From the cell containing the given text, extract its center point as [x, y] coordinate. 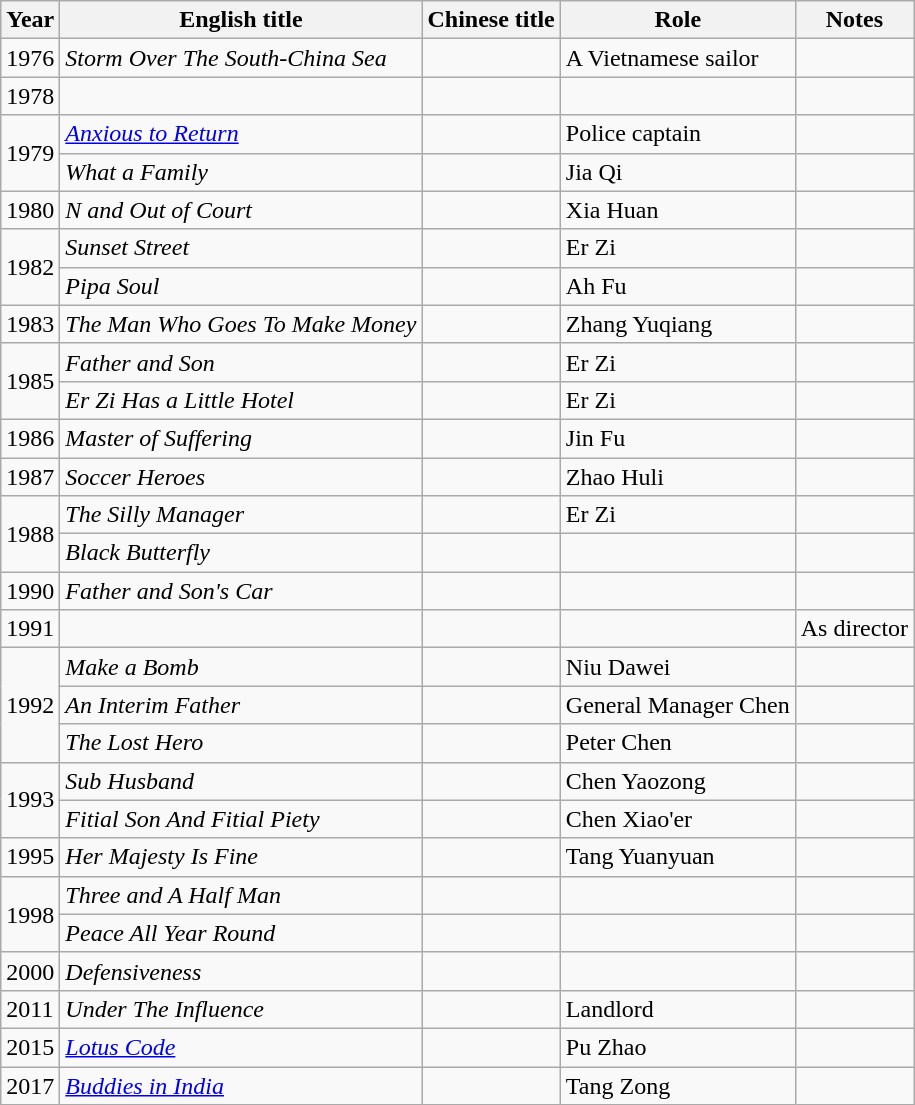
2011 [30, 1009]
Tang Yuanyuan [678, 857]
Er Zi Has a Little Hotel [241, 400]
Father and Son [241, 362]
As director [854, 629]
N and Out of Court [241, 210]
Chen Xiao'er [678, 819]
Fitial Son And Fitial Piety [241, 819]
Master of Suffering [241, 438]
1979 [30, 153]
Peter Chen [678, 743]
Landlord [678, 1009]
Year [30, 20]
The Silly Manager [241, 515]
Her Majesty Is Fine [241, 857]
1985 [30, 381]
Anxious to Return [241, 134]
Defensiveness [241, 971]
Soccer Heroes [241, 477]
1990 [30, 591]
Storm Over The South-China Sea [241, 58]
1987 [30, 477]
2017 [30, 1085]
Lotus Code [241, 1047]
Sub Husband [241, 781]
Police captain [678, 134]
1980 [30, 210]
English title [241, 20]
Black Butterfly [241, 553]
Under The Influence [241, 1009]
Xia Huan [678, 210]
1983 [30, 324]
1976 [30, 58]
Three and A Half Man [241, 895]
Make a Bomb [241, 667]
Zhang Yuqiang [678, 324]
Role [678, 20]
What a Family [241, 172]
Jia Qi [678, 172]
The Man Who Goes To Make Money [241, 324]
General Manager Chen [678, 705]
Chinese title [491, 20]
1982 [30, 267]
Chen Yaozong [678, 781]
Father and Son's Car [241, 591]
1993 [30, 800]
1988 [30, 534]
Tang Zong [678, 1085]
Pipa Soul [241, 286]
Ah Fu [678, 286]
Zhao Huli [678, 477]
Peace All Year Round [241, 933]
1991 [30, 629]
Jin Fu [678, 438]
1998 [30, 914]
Pu Zhao [678, 1047]
1992 [30, 705]
2000 [30, 971]
Buddies in India [241, 1085]
Notes [854, 20]
2015 [30, 1047]
Niu Dawei [678, 667]
An Interim Father [241, 705]
1995 [30, 857]
Sunset Street [241, 248]
A Vietnamese sailor [678, 58]
1986 [30, 438]
The Lost Hero [241, 743]
1978 [30, 96]
